Provide the [X, Y] coordinate of the cell's center where the given text is located.  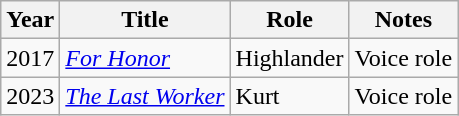
Kurt [290, 96]
2023 [30, 96]
For Honor [145, 58]
2017 [30, 58]
Highlander [290, 58]
Notes [404, 20]
Title [145, 20]
Role [290, 20]
The Last Worker [145, 96]
Year [30, 20]
